Return the (x, y) coordinate for the center point of the cell that contains the specified text.  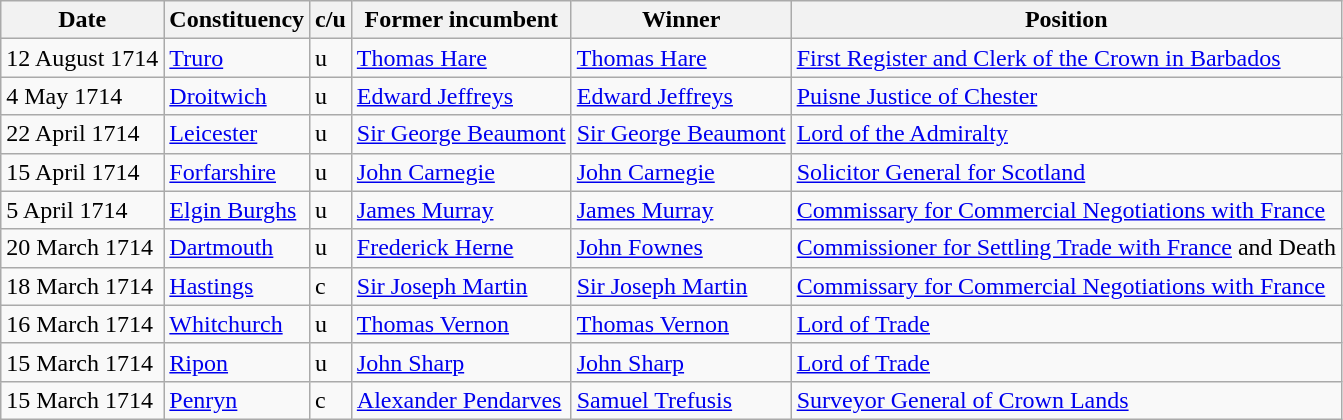
Surveyor General of Crown Lands (1066, 400)
Forfarshire (237, 172)
5 April 1714 (82, 210)
Constituency (237, 20)
Truro (237, 58)
Commissioner for Settling Trade with France and Death (1066, 248)
16 March 1714 (82, 324)
Droitwich (237, 96)
Frederick Herne (461, 248)
Winner (681, 20)
Date (82, 20)
18 March 1714 (82, 286)
Position (1066, 20)
Leicester (237, 134)
12 August 1714 (82, 58)
20 March 1714 (82, 248)
John Fownes (681, 248)
c/u (331, 20)
Dartmouth (237, 248)
Former incumbent (461, 20)
4 May 1714 (82, 96)
Elgin Burghs (237, 210)
First Register and Clerk of the Crown in Barbados (1066, 58)
Puisne Justice of Chester (1066, 96)
Whitchurch (237, 324)
Hastings (237, 286)
Solicitor General for Scotland (1066, 172)
15 April 1714 (82, 172)
Penryn (237, 400)
Alexander Pendarves (461, 400)
Lord of the Admiralty (1066, 134)
Ripon (237, 362)
22 April 1714 (82, 134)
Samuel Trefusis (681, 400)
